Pinpoint the cell where the given text exists, returning its [x, y] midpoint coordinate. 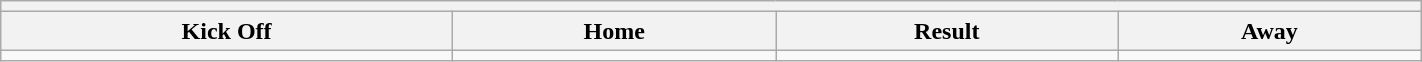
Away [1270, 31]
Result [947, 31]
Home [614, 31]
Kick Off [227, 31]
